Capture the cell that displays the provided text and extract its (X, Y) central coordinate. 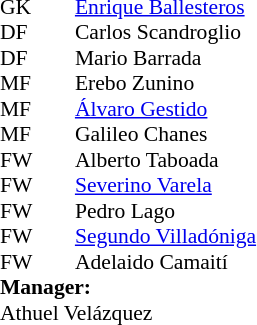
Carlos Scandroglio (166, 33)
Mario Barrada (166, 58)
Pedro Lago (166, 211)
Galileo Chanes (166, 135)
Adelaido Camaití (166, 262)
Severino Varela (166, 185)
Erebo Zunino (166, 83)
Alberto Taboada (166, 160)
Álvaro Gestido (166, 109)
Segundo Villadóniga (166, 237)
Manager: (128, 287)
